Find where the given text appears and provide that cell's center as (X, Y) coordinate. 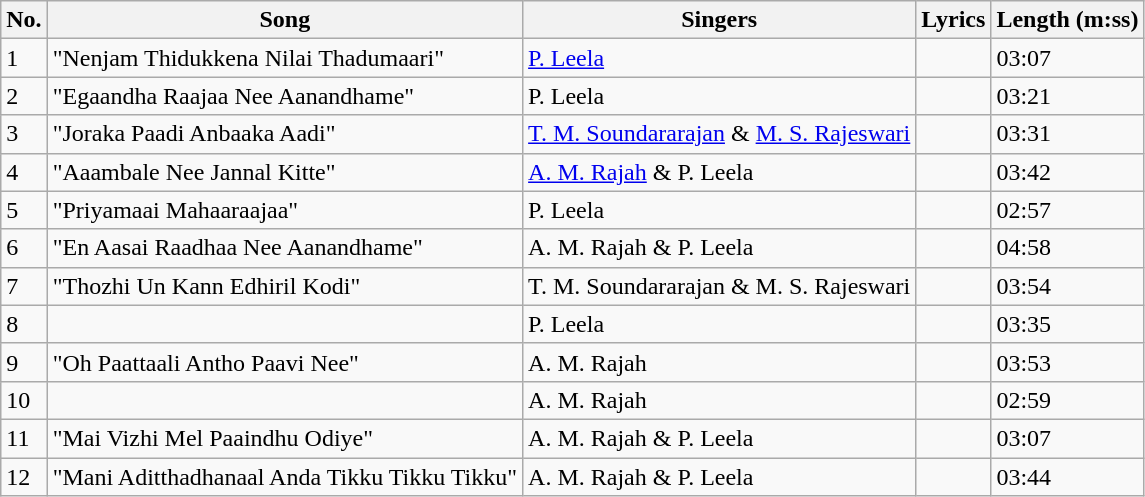
03:53 (1068, 362)
Singers (720, 20)
Length (m:ss) (1068, 20)
1 (24, 58)
"Aaambale Nee Jannal Kitte" (284, 172)
Song (284, 20)
6 (24, 248)
"En Aasai Raadhaa Nee Aanandhame" (284, 248)
02:59 (1068, 400)
04:58 (1068, 248)
"Nenjam Thidukkena Nilai Thadumaari" (284, 58)
8 (24, 324)
"Thozhi Un Kann Edhiril Kodi" (284, 286)
03:31 (1068, 134)
No. (24, 20)
03:35 (1068, 324)
03:44 (1068, 477)
"Egaandha Raajaa Nee Aanandhame" (284, 96)
7 (24, 286)
9 (24, 362)
5 (24, 210)
02:57 (1068, 210)
4 (24, 172)
3 (24, 134)
"Priyamaai Mahaaraajaa" (284, 210)
10 (24, 400)
"Mani Aditthadhanaal Anda Tikku Tikku Tikku" (284, 477)
12 (24, 477)
03:21 (1068, 96)
03:42 (1068, 172)
03:54 (1068, 286)
11 (24, 438)
Lyrics (954, 20)
2 (24, 96)
"Joraka Paadi Anbaaka Aadi" (284, 134)
"Oh Paattaali Antho Paavi Nee" (284, 362)
"Mai Vizhi Mel Paaindhu Odiye" (284, 438)
